Scan for the cell matching the given text and deliver its (X, Y) coordinate at center. 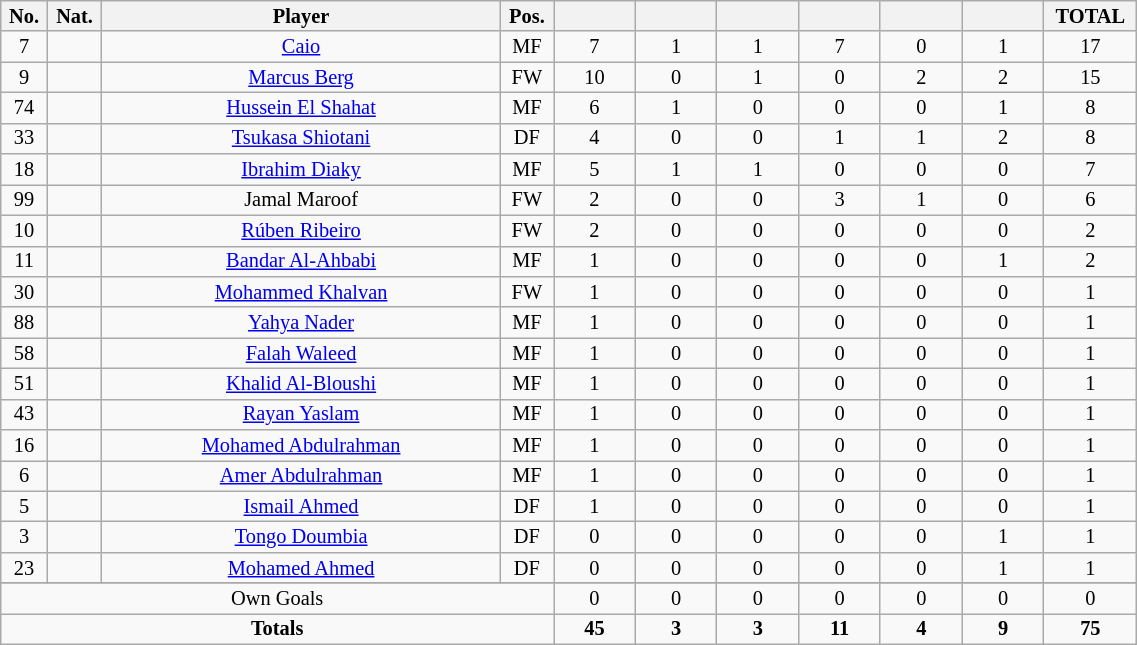
Tsukasa Shiotani (302, 138)
75 (1090, 628)
51 (24, 384)
17 (1090, 46)
Player (302, 16)
Mohammed Khalvan (302, 292)
30 (24, 292)
15 (1090, 78)
Pos. (526, 16)
88 (24, 322)
Marcus Berg (302, 78)
Falah Waleed (302, 354)
Rayan Yaslam (302, 414)
43 (24, 414)
TOTAL (1090, 16)
45 (595, 628)
Bandar Al-Ahbabi (302, 262)
No. (24, 16)
Amer Abdulrahman (302, 476)
23 (24, 568)
Rúben Ribeiro (302, 230)
Totals (278, 628)
18 (24, 170)
Tongo Doumbia (302, 538)
Jamal Maroof (302, 200)
Own Goals (278, 598)
99 (24, 200)
74 (24, 108)
Khalid Al-Bloushi (302, 384)
Ibrahim Diaky (302, 170)
Caio (302, 46)
Nat. (74, 16)
58 (24, 354)
Yahya Nader (302, 322)
Mohamed Abdulrahman (302, 446)
Ismail Ahmed (302, 506)
Hussein El Shahat (302, 108)
16 (24, 446)
33 (24, 138)
Mohamed Ahmed (302, 568)
